Identify which cell holds the provided text, then report its (X, Y) central coordinate. 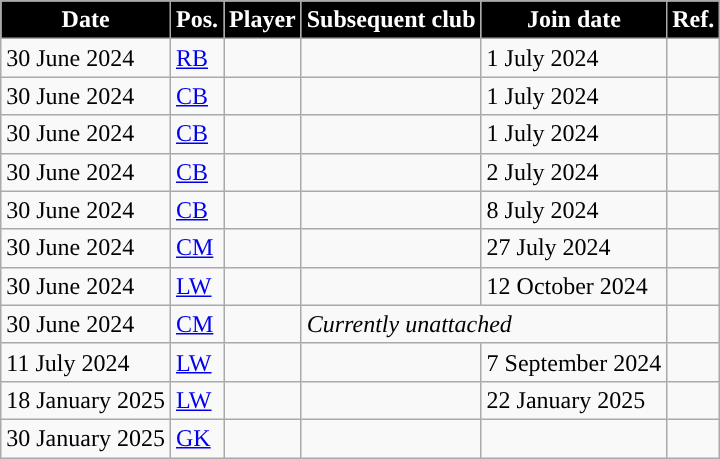
Date (86, 20)
2 July 2024 (574, 172)
8 July 2024 (574, 210)
Subsequent club (391, 20)
27 July 2024 (574, 248)
Ref. (694, 20)
Join date (574, 20)
GK (196, 438)
11 July 2024 (86, 362)
RB (196, 58)
12 October 2024 (574, 286)
18 January 2025 (86, 400)
7 September 2024 (574, 362)
30 January 2025 (86, 438)
Currently unattached (484, 324)
Player (263, 20)
22 January 2025 (574, 400)
Pos. (196, 20)
